Pinpoint the cell where the given text exists, returning its [X, Y] midpoint coordinate. 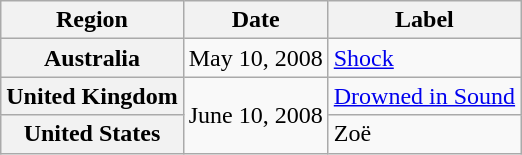
June 10, 2008 [256, 115]
Drowned in Sound [424, 96]
Shock [424, 58]
Region [92, 20]
United States [92, 134]
May 10, 2008 [256, 58]
United Kingdom [92, 96]
Zoë [424, 134]
Label [424, 20]
Date [256, 20]
Australia [92, 58]
